Output the [x, y] coordinate of the center of the cell containing the given text.  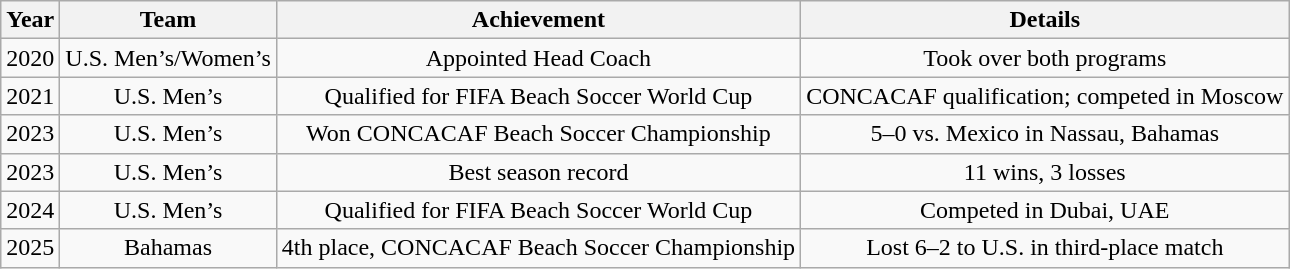
Competed in Dubai, UAE [1045, 210]
Year [30, 20]
Achievement [538, 20]
Won CONCACAF Beach Soccer Championship [538, 134]
Team [168, 20]
Took over both programs [1045, 58]
Best season record [538, 172]
2021 [30, 96]
5–0 vs. Mexico in Nassau, Bahamas [1045, 134]
11 wins, 3 losses [1045, 172]
U.S. Men’s/Women’s [168, 58]
2024 [30, 210]
2025 [30, 248]
CONCACAF qualification; competed in Moscow [1045, 96]
4th place, CONCACAF Beach Soccer Championship [538, 248]
Appointed Head Coach [538, 58]
Bahamas [168, 248]
Lost 6–2 to U.S. in third-place match [1045, 248]
Details [1045, 20]
2020 [30, 58]
